Locate the cell with the specified text and output its (X, Y) center coordinate. 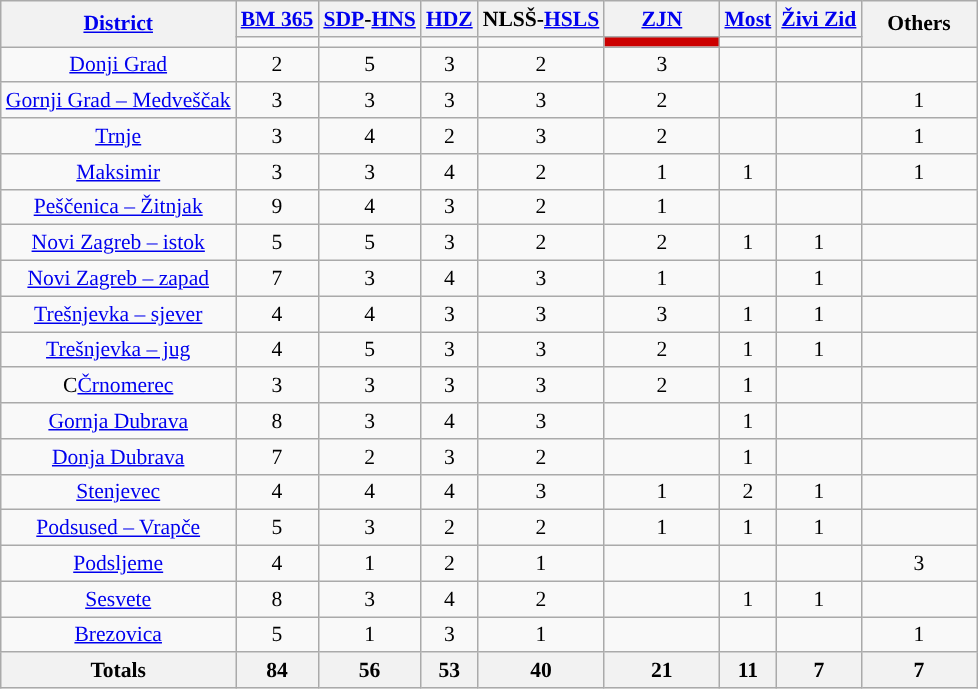
Most (748, 19)
84 (278, 671)
Novi Zagreb – istok (118, 243)
Podsljeme (118, 564)
Sesvete (118, 599)
NLSŠ-HSLS (542, 19)
Donja Dubrava (118, 457)
Maksimir (118, 172)
40 (542, 671)
Peščenica – Žitnjak (118, 207)
Trnje (118, 136)
HDZ (450, 19)
Totals (118, 671)
Donji Grad (118, 65)
Gornji Grad – Medveščak (118, 101)
Novi Zagreb – zapad (118, 279)
SDP-HNS (369, 19)
Stenjevec (118, 492)
CČrnomerec (118, 386)
Podsused – Vrapče (118, 528)
Others (918, 24)
BM 365 (278, 19)
9 (278, 207)
Živi Zid (818, 19)
Trešnjevka – jug (118, 350)
Brezovica (118, 635)
ZJN (662, 19)
Gornja Dubrava (118, 421)
21 (662, 671)
11 (748, 671)
53 (450, 671)
Trešnjevka – sjever (118, 314)
56 (369, 671)
District (118, 24)
